For the text-containing cell, return its midpoint in (X, Y) coordinate format. 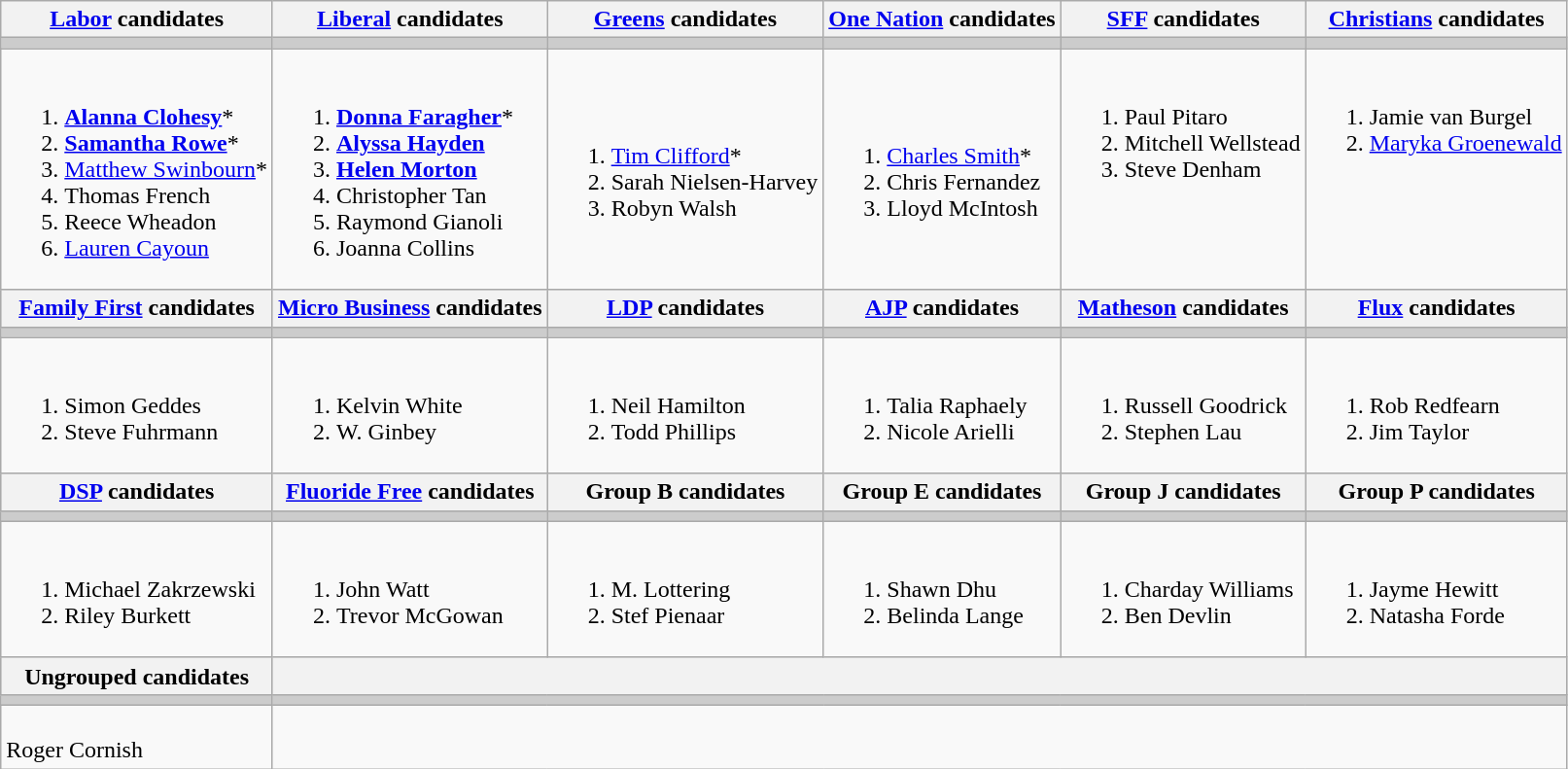
Simon GeddesSteve Fuhrmann (137, 405)
Roger Cornish (137, 737)
Matheson candidates (1183, 308)
Family First candidates (137, 308)
Neil HamiltonTodd Phillips (685, 405)
Donna Faragher*Alyssa HaydenHelen MortonChristopher TanRaymond GianoliJoanna Collins (410, 169)
Russell GoodrickStephen Lau (1183, 405)
Labor candidates (137, 19)
Rob RedfearnJim Taylor (1437, 405)
Jayme HewittNatasha Forde (1437, 589)
One Nation candidates (942, 19)
Kelvin WhiteW. Ginbey (410, 405)
John WattTrevor McGowan (410, 589)
Tim Clifford*Sarah Nielsen-HarveyRobyn Walsh (685, 169)
Talia RaphaelyNicole Arielli (942, 405)
Group B candidates (685, 492)
LDP candidates (685, 308)
Michael ZakrzewskiRiley Burkett (137, 589)
Paul PitaroMitchell WellsteadSteve Denham (1183, 169)
Charles Smith*Chris FernandezLloyd McIntosh (942, 169)
Christians candidates (1437, 19)
Charday WilliamsBen Devlin (1183, 589)
Micro Business candidates (410, 308)
Group E candidates (942, 492)
Liberal candidates (410, 19)
Jamie van BurgelMaryka Groenewald (1437, 169)
Group P candidates (1437, 492)
Alanna Clohesy*Samantha Rowe*Matthew Swinbourn*Thomas FrenchReece WheadonLauren Cayoun (137, 169)
Flux candidates (1437, 308)
Shawn DhuBelinda Lange (942, 589)
Ungrouped candidates (137, 676)
DSP candidates (137, 492)
AJP candidates (942, 308)
SFF candidates (1183, 19)
M. LotteringStef Pienaar (685, 589)
Group J candidates (1183, 492)
Greens candidates (685, 19)
Fluoride Free candidates (410, 492)
